Pinpoint the cell where the given text exists, returning its (x, y) midpoint coordinate. 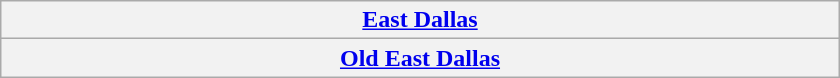
Old East Dallas (420, 58)
East Dallas (420, 20)
